Determine the [x, y] coordinate at the center of the cell enclosing the given text.  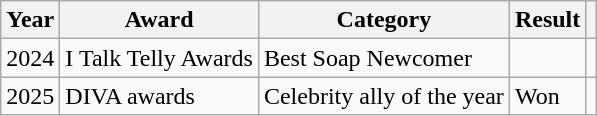
Year [30, 20]
Award [160, 20]
2025 [30, 96]
Won [547, 96]
I Talk Telly Awards [160, 58]
Best Soap Newcomer [384, 58]
Result [547, 20]
2024 [30, 58]
DIVA awards [160, 96]
Category [384, 20]
Celebrity ally of the year [384, 96]
